Provide the (X, Y) coordinate of the cell's center where the given text is located.  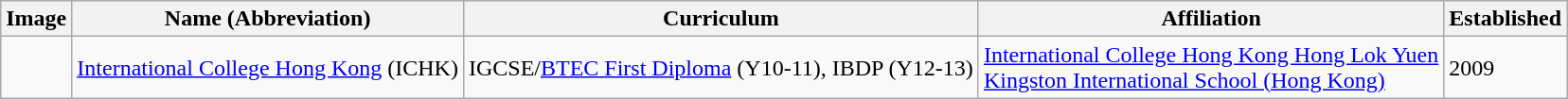
IGCSE/BTEC First Diploma (Y10-11), IBDP (Y12-13) (721, 68)
2009 (1506, 68)
Curriculum (721, 19)
International College Hong Kong Hong Lok YuenKingston International School (Hong Kong) (1210, 68)
Name (Abbreviation) (268, 19)
Image (36, 19)
Established (1506, 19)
International College Hong Kong (ICHK) (268, 68)
Affiliation (1210, 19)
